Locate the cell with the specified text and output its (x, y) center coordinate. 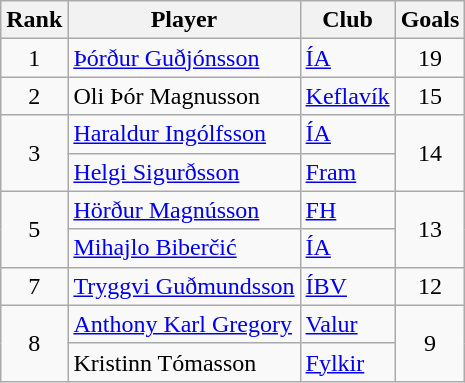
Player (184, 20)
19 (430, 58)
Þórður Guðjónsson (184, 58)
Helgi Sigurðsson (184, 172)
Tryggvi Guðmundsson (184, 286)
Anthony Karl Gregory (184, 324)
Fylkir (348, 362)
3 (34, 153)
9 (430, 343)
12 (430, 286)
Fram (348, 172)
Hörður Magnússon (184, 210)
8 (34, 343)
Goals (430, 20)
Kristinn Tómasson (184, 362)
14 (430, 153)
Valur (348, 324)
Club (348, 20)
Keflavík (348, 96)
ÍBV (348, 286)
15 (430, 96)
13 (430, 229)
Rank (34, 20)
1 (34, 58)
Haraldur Ingólfsson (184, 134)
FH (348, 210)
2 (34, 96)
Oli Þór Magnusson (184, 96)
7 (34, 286)
5 (34, 229)
Mihajlo Biberčić (184, 248)
